Identify which cell holds the provided text, then report its (x, y) central coordinate. 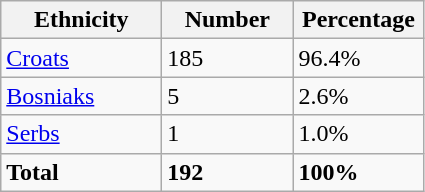
185 (228, 58)
Serbs (82, 134)
1.0% (358, 134)
Total (82, 172)
96.4% (358, 58)
5 (228, 96)
192 (228, 172)
Percentage (358, 20)
Number (228, 20)
Croats (82, 58)
2.6% (358, 96)
Ethnicity (82, 20)
1 (228, 134)
100% (358, 172)
Bosniaks (82, 96)
